Determine the (X, Y) coordinate at the center of the cell enclosing the given text.  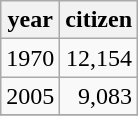
year (30, 20)
citizen (99, 20)
9,083 (99, 96)
2005 (30, 96)
1970 (30, 58)
12,154 (99, 58)
